Output the (x, y) coordinate of the center of the cell containing the given text.  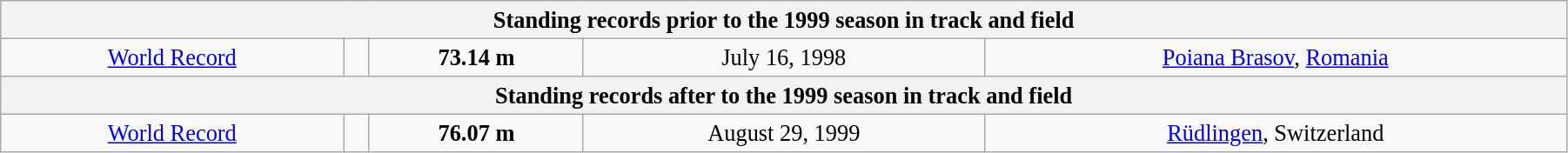
August 29, 1999 (783, 133)
73.14 m (476, 57)
Standing records after to the 1999 season in track and field (784, 95)
Poiana Brasov, Romania (1276, 57)
Standing records prior to the 1999 season in track and field (784, 19)
July 16, 1998 (783, 57)
76.07 m (476, 133)
Rüdlingen, Switzerland (1276, 133)
